Determine the (x, y) coordinate at the center of the cell enclosing the given text.  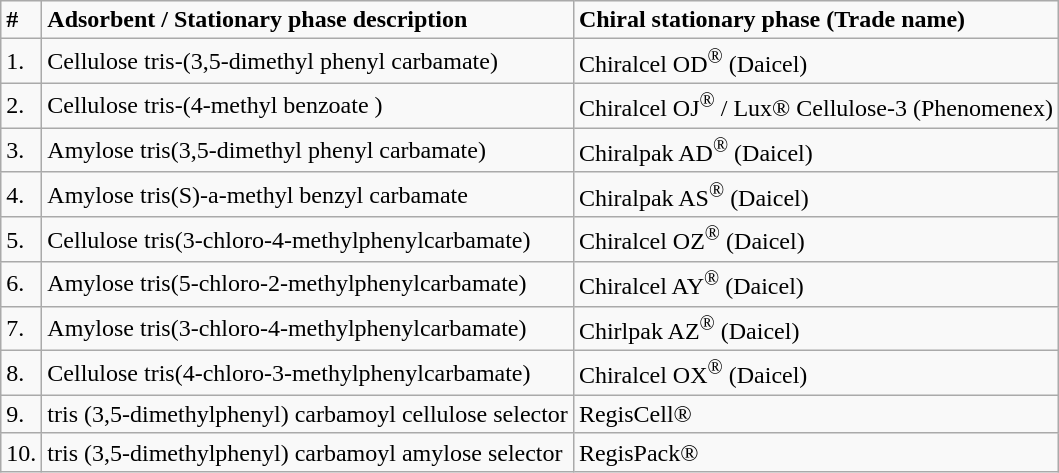
# (22, 20)
7. (22, 328)
1. (22, 62)
2. (22, 106)
Chiralcel OJ® / Lux® Cellulose-3 (Phenomenex) (816, 106)
Chiralcel OD® (Daicel) (816, 62)
10. (22, 452)
Cellulose tris(4-chloro-3-methylphenylcarbamate) (308, 374)
6. (22, 284)
tris (3,5-dimethylphenyl) carbamoyl amylose selector (308, 452)
Amylose tris(3-chloro-4-methylphenylcarbamate) (308, 328)
Chirlpak AZ® (Daicel) (816, 328)
Chiralcel OZ® (Daicel) (816, 240)
Cellulose tris-(4-methyl benzoate ) (308, 106)
RegisPack® (816, 452)
9. (22, 414)
Chiralcel AY® (Daicel) (816, 284)
Amylose tris(S)-a-methyl benzyl carbamate (308, 194)
Cellulose tris(3-chloro-4-methylphenylcarbamate) (308, 240)
Chiral stationary phase (Trade name) (816, 20)
Chiralcel OX® (Daicel) (816, 374)
Amylose tris(5-chloro-2-methylphenylcarbamate) (308, 284)
4. (22, 194)
Cellulose tris-(3,5-dimethyl phenyl carbamate) (308, 62)
Amylose tris(3,5-dimethyl phenyl carbamate) (308, 150)
tris (3,5-dimethylphenyl) carbamoyl cellulose selector (308, 414)
Chiralpak AD® (Daicel) (816, 150)
3. (22, 150)
RegisCell® (816, 414)
8. (22, 374)
Adsorbent / Stationary phase description (308, 20)
Chiralpak AS® (Daicel) (816, 194)
5. (22, 240)
